Return the (X, Y) coordinate for the center point of the cell that contains the specified text.  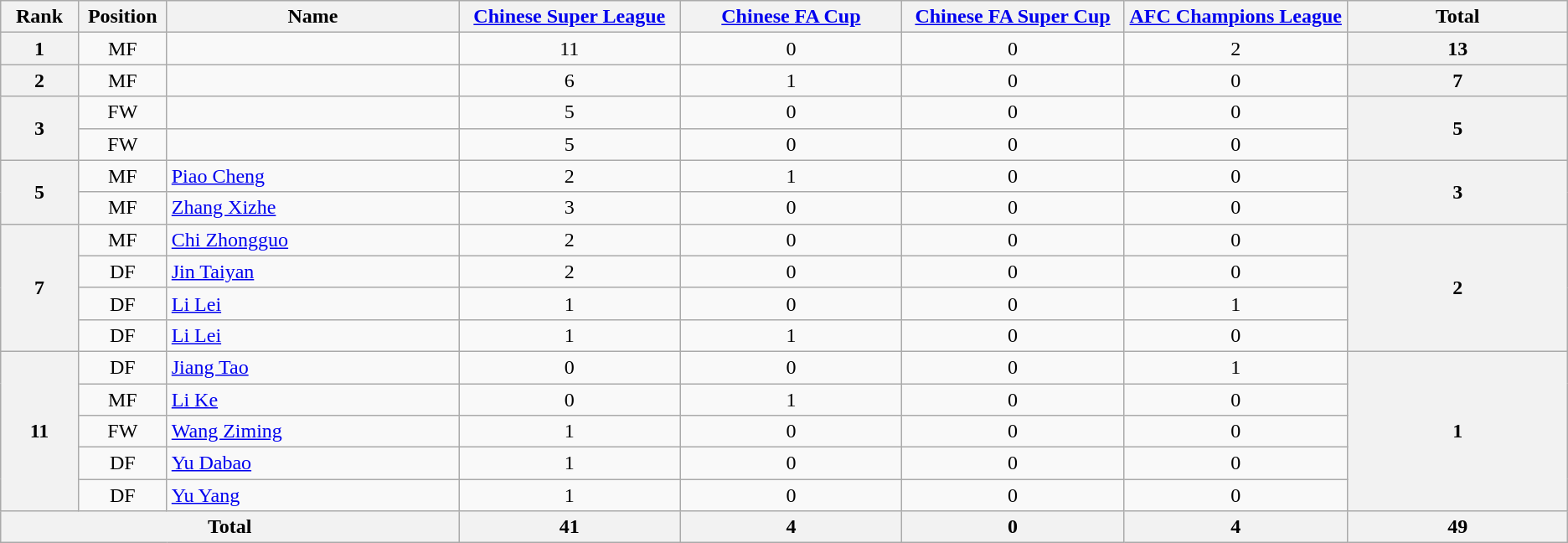
49 (1457, 527)
Zhang Xizhe (312, 208)
Li Ke (312, 400)
Jiang Tao (312, 367)
13 (1457, 49)
Chinese FA Super Cup (1014, 17)
41 (570, 527)
Wang Ziming (312, 432)
6 (570, 80)
Chi Zhongguo (312, 240)
Position (122, 17)
AFC Champions League (1235, 17)
Rank (40, 17)
Jin Taiyan (312, 271)
Name (312, 17)
Chinese Super League (570, 17)
Yu Dabao (312, 463)
Piao Cheng (312, 176)
Chinese FA Cup (791, 17)
Yu Yang (312, 495)
